Detect which cell encompasses the target text, then output its [X, Y] center coordinate. 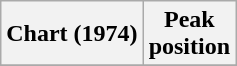
Peakposition [189, 34]
Chart (1974) [72, 34]
